Extract the (X, Y) coordinate from the center of the cell holding the provided text.  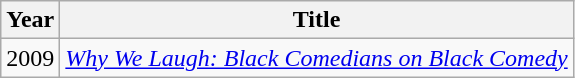
Year (30, 20)
Why We Laugh: Black Comedians on Black Comedy (316, 58)
2009 (30, 58)
Title (316, 20)
